Extract the [X, Y] coordinate from the center of the cell holding the provided text.  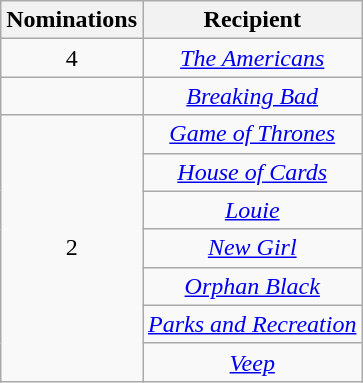
Breaking Bad [252, 96]
Orphan Black [252, 286]
4 [72, 58]
Recipient [252, 20]
New Girl [252, 248]
Veep [252, 362]
Parks and Recreation [252, 324]
House of Cards [252, 172]
Game of Thrones [252, 134]
The Americans [252, 58]
Louie [252, 210]
Nominations [72, 20]
2 [72, 248]
